Capture the cell that displays the provided text and extract its [X, Y] central coordinate. 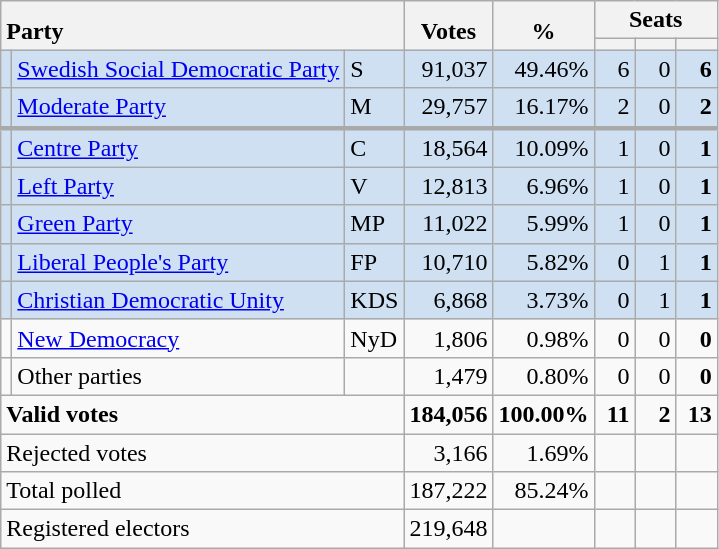
Christian Democratic Unity [178, 300]
3.73% [544, 300]
5.99% [544, 224]
187,222 [448, 491]
M [374, 108]
1,479 [448, 376]
12,813 [448, 186]
219,648 [448, 529]
Seats [656, 20]
11,022 [448, 224]
Centre Party [178, 148]
6,868 [448, 300]
85.24% [544, 491]
Party [202, 26]
29,757 [448, 108]
Votes [448, 26]
13 [696, 414]
49.46% [544, 69]
1.69% [544, 453]
5.82% [544, 262]
Rejected votes [202, 453]
18,564 [448, 148]
Total polled [202, 491]
NyD [374, 338]
% [544, 26]
V [374, 186]
Moderate Party [178, 108]
Valid votes [202, 414]
Left Party [178, 186]
6.96% [544, 186]
MP [374, 224]
0.80% [544, 376]
KDS [374, 300]
91,037 [448, 69]
FP [374, 262]
11 [614, 414]
Other parties [178, 376]
10,710 [448, 262]
Liberal People's Party [178, 262]
1,806 [448, 338]
New Democracy [178, 338]
Green Party [178, 224]
C [374, 148]
Registered electors [202, 529]
S [374, 69]
184,056 [448, 414]
100.00% [544, 414]
10.09% [544, 148]
16.17% [544, 108]
Swedish Social Democratic Party [178, 69]
0.98% [544, 338]
3,166 [448, 453]
